Output the [X, Y] coordinate of the center of the cell containing the given text.  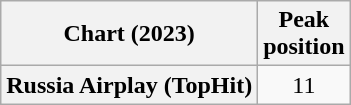
Peakposition [304, 34]
11 [304, 85]
Russia Airplay (TopHit) [130, 85]
Chart (2023) [130, 34]
